Locate the cell with the specified text and output its (x, y) center coordinate. 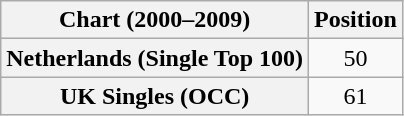
UK Singles (OCC) (155, 96)
61 (356, 96)
Chart (2000–2009) (155, 20)
50 (356, 58)
Netherlands (Single Top 100) (155, 58)
Position (356, 20)
